Return [X, Y] of the center of cell containing provided text 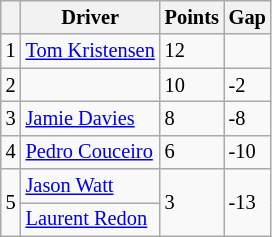
8 [192, 118]
-13 [248, 202]
2 [11, 85]
Jamie Davies [90, 118]
1 [11, 51]
Tom Kristensen [90, 51]
4 [11, 152]
Pedro Couceiro [90, 152]
-10 [248, 152]
6 [192, 152]
Laurent Redon [90, 219]
10 [192, 85]
Jason Watt [90, 186]
Driver [90, 17]
-2 [248, 85]
12 [192, 51]
5 [11, 202]
Gap [248, 17]
-8 [248, 118]
Points [192, 17]
